Identify which cell holds the provided text, then report its (X, Y) central coordinate. 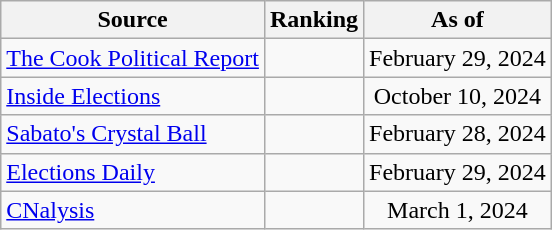
Inside Elections (133, 96)
March 1, 2024 (458, 210)
February 28, 2024 (458, 134)
As of (458, 20)
Sabato's Crystal Ball (133, 134)
Source (133, 20)
CNalysis (133, 210)
October 10, 2024 (458, 96)
Ranking (314, 20)
Elections Daily (133, 172)
The Cook Political Report (133, 58)
